Find where the given text appears and provide that cell's center as [X, Y] coordinate. 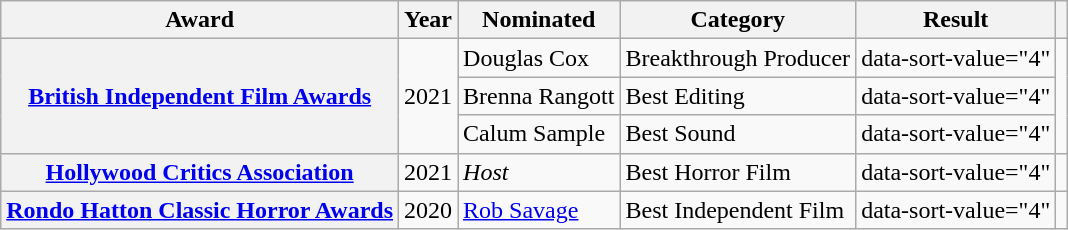
Nominated [539, 20]
Best Sound [738, 134]
Category [738, 20]
Rob Savage [539, 210]
Brenna Rangott [539, 96]
Best Independent Film [738, 210]
British Independent Film Awards [200, 96]
Best Editing [738, 96]
Hollywood Critics Association [200, 172]
Best Horror Film [738, 172]
Breakthrough Producer [738, 58]
Year [428, 20]
2020 [428, 210]
Result [956, 20]
Calum Sample [539, 134]
Award [200, 20]
Douglas Cox [539, 58]
Host [539, 172]
Rondo Hatton Classic Horror Awards [200, 210]
